For the text-containing cell, return its midpoint in (x, y) coordinate format. 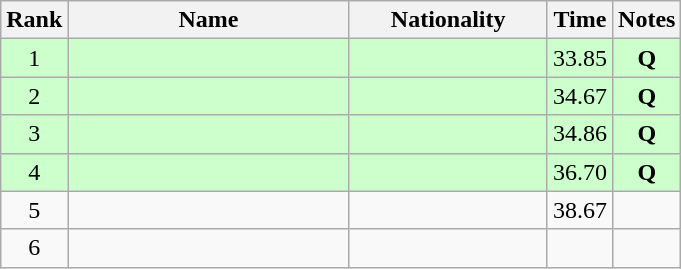
33.85 (580, 58)
2 (34, 96)
38.67 (580, 210)
4 (34, 172)
6 (34, 248)
Notes (647, 20)
34.86 (580, 134)
Name (208, 20)
Nationality (448, 20)
34.67 (580, 96)
36.70 (580, 172)
1 (34, 58)
5 (34, 210)
Rank (34, 20)
3 (34, 134)
Time (580, 20)
